Identify which cell holds the provided text, then report its (x, y) central coordinate. 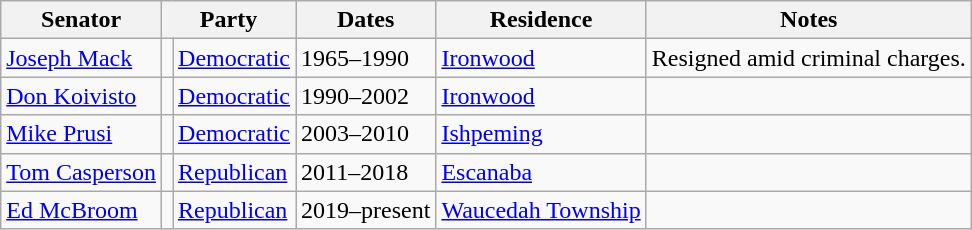
Joseph Mack (82, 58)
Don Koivisto (82, 96)
Dates (366, 20)
Resigned amid criminal charges. (808, 58)
1990–2002 (366, 96)
Tom Casperson (82, 172)
2019–present (366, 210)
Ed McBroom (82, 210)
Waucedah Township (541, 210)
1965–1990 (366, 58)
Ishpeming (541, 134)
Senator (82, 20)
Residence (541, 20)
Party (228, 20)
Escanaba (541, 172)
Notes (808, 20)
2003–2010 (366, 134)
Mike Prusi (82, 134)
2011–2018 (366, 172)
